Search for the cell housing the specified text and yield its [X, Y] center coordinate. 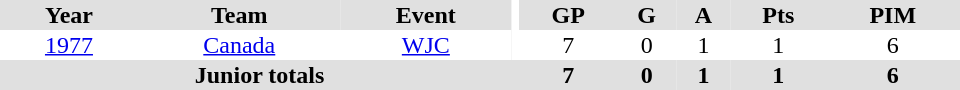
Canada [240, 45]
Year [69, 15]
Team [240, 15]
Pts [778, 15]
GP [568, 15]
PIM [893, 15]
Event [426, 15]
Junior totals [260, 75]
WJC [426, 45]
1977 [69, 45]
A [704, 15]
G [646, 15]
